Detect which cell encompasses the target text, then output its [x, y] center coordinate. 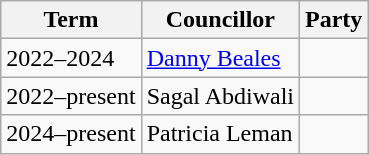
2022–present [71, 96]
Patricia Leman [220, 134]
Sagal Abdiwali [220, 96]
2024–present [71, 134]
Danny Beales [220, 58]
Term [71, 20]
Councillor [220, 20]
2022–2024 [71, 58]
Party [334, 20]
